Detect which cell encompasses the target text, then output its (x, y) center coordinate. 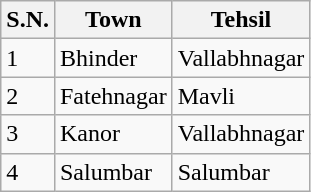
S.N. (28, 20)
Bhinder (113, 58)
Mavli (241, 96)
Fatehnagar (113, 96)
3 (28, 134)
2 (28, 96)
Tehsil (241, 20)
Kanor (113, 134)
1 (28, 58)
4 (28, 172)
Town (113, 20)
